Find where the given text appears and provide that cell's center as [x, y] coordinate. 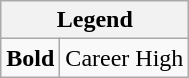
Bold [30, 58]
Legend [95, 20]
Career High [124, 58]
